Extract the (x, y) coordinate from the center of the cell holding the provided text.  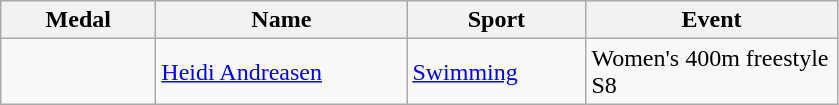
Swimming (496, 72)
Sport (496, 20)
Women's 400m freestyle S8 (712, 72)
Name (282, 20)
Medal (78, 20)
Heidi Andreasen (282, 72)
Event (712, 20)
